Pinpoint the cell where the given text exists, returning its [x, y] midpoint coordinate. 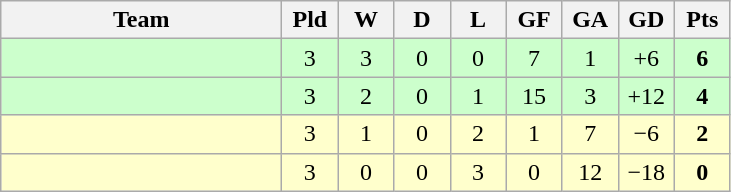
Pld [310, 20]
12 [590, 172]
+12 [646, 96]
4 [702, 96]
GA [590, 20]
D [422, 20]
+6 [646, 58]
W [366, 20]
6 [702, 58]
GD [646, 20]
Team [142, 20]
L [478, 20]
−6 [646, 134]
15 [534, 96]
−18 [646, 172]
GF [534, 20]
Pts [702, 20]
